Return the (x, y) coordinate for the center point of the cell that contains the specified text.  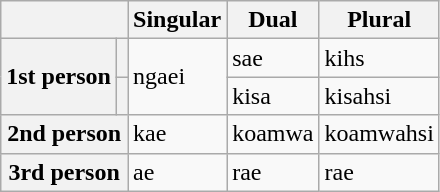
3rd person (64, 172)
Singular (178, 20)
kisahsi (379, 96)
Dual (273, 20)
koamwa (273, 134)
kihs (379, 58)
sae (273, 58)
kae (178, 134)
2nd person (64, 134)
koamwahsi (379, 134)
Plural (379, 20)
ae (178, 172)
1st person (59, 77)
ngaei (178, 77)
kisa (273, 96)
